Locate the cell with the specified text and output its [X, Y] center coordinate. 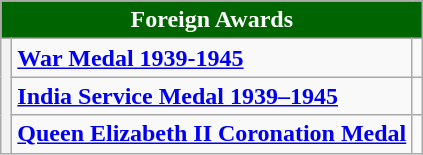
Queen Elizabeth II Coronation Medal [212, 134]
India Service Medal 1939–1945 [212, 96]
War Medal 1939-1945 [212, 58]
Foreign Awards [212, 20]
